Identify which cell holds the provided text, then report its [x, y] central coordinate. 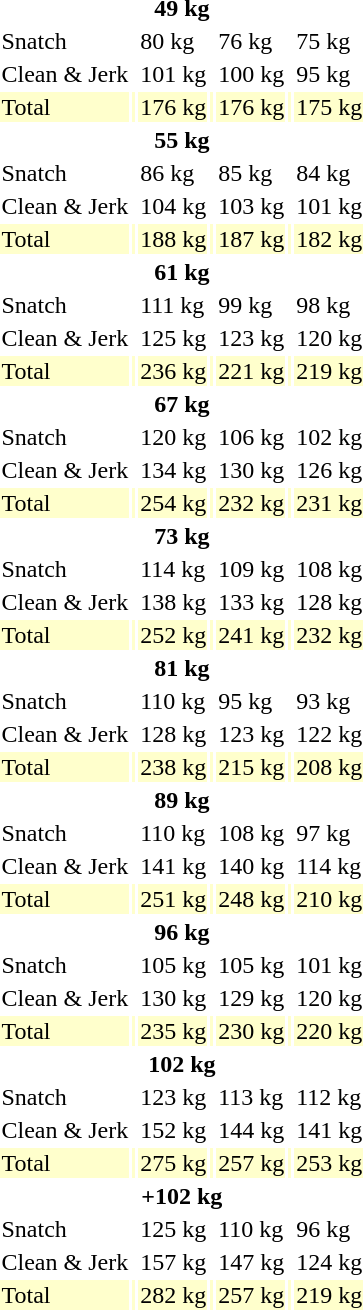
241 kg [252, 635]
133 kg [252, 602]
215 kg [252, 767]
252 kg [174, 635]
157 kg [174, 1262]
108 kg [252, 833]
236 kg [174, 371]
141 kg [174, 866]
144 kg [252, 1130]
99 kg [252, 305]
129 kg [252, 998]
86 kg [174, 173]
251 kg [174, 899]
254 kg [174, 503]
235 kg [174, 1031]
111 kg [174, 305]
100 kg [252, 74]
109 kg [252, 569]
114 kg [174, 569]
104 kg [174, 206]
221 kg [252, 371]
275 kg [174, 1163]
106 kg [252, 437]
120 kg [174, 437]
188 kg [174, 239]
230 kg [252, 1031]
85 kg [252, 173]
238 kg [174, 767]
282 kg [174, 1295]
152 kg [174, 1130]
232 kg [252, 503]
147 kg [252, 1262]
248 kg [252, 899]
187 kg [252, 239]
140 kg [252, 866]
80 kg [174, 41]
76 kg [252, 41]
138 kg [174, 602]
103 kg [252, 206]
128 kg [174, 734]
113 kg [252, 1097]
95 kg [252, 701]
134 kg [174, 470]
101 kg [174, 74]
